Extract the (x, y) coordinate from the center of the cell holding the provided text.  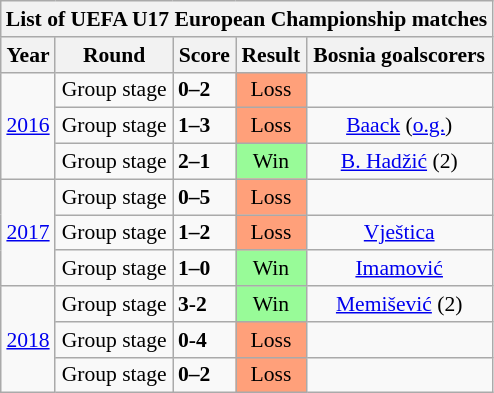
0–5 (204, 197)
Year (28, 55)
Baack (o.g.) (399, 126)
3-2 (204, 304)
2016 (28, 126)
Bosnia goalscorers (399, 55)
Round (114, 55)
Vještica (399, 233)
0-4 (204, 340)
2017 (28, 232)
List of UEFA U17 European Championship matches (247, 19)
2–1 (204, 162)
1–0 (204, 269)
Memišević (2) (399, 304)
1–3 (204, 126)
2018 (28, 340)
Score (204, 55)
Imamović (399, 269)
1–2 (204, 233)
B. Hadžić (2) (399, 162)
Result (271, 55)
